From the cell containing the given text, extract its center point as [X, Y] coordinate. 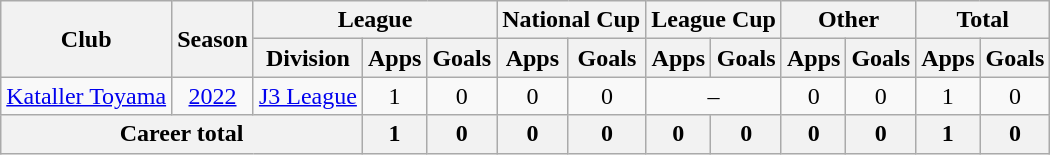
League Cup [714, 20]
Division [308, 58]
League [374, 20]
Career total [182, 134]
National Cup [572, 20]
– [714, 96]
Total [983, 20]
Other [848, 20]
Club [86, 39]
Season [213, 39]
J3 League [308, 96]
Kataller Toyama [86, 96]
2022 [213, 96]
